Extract the [x, y] coordinate from the center of the cell holding the provided text.  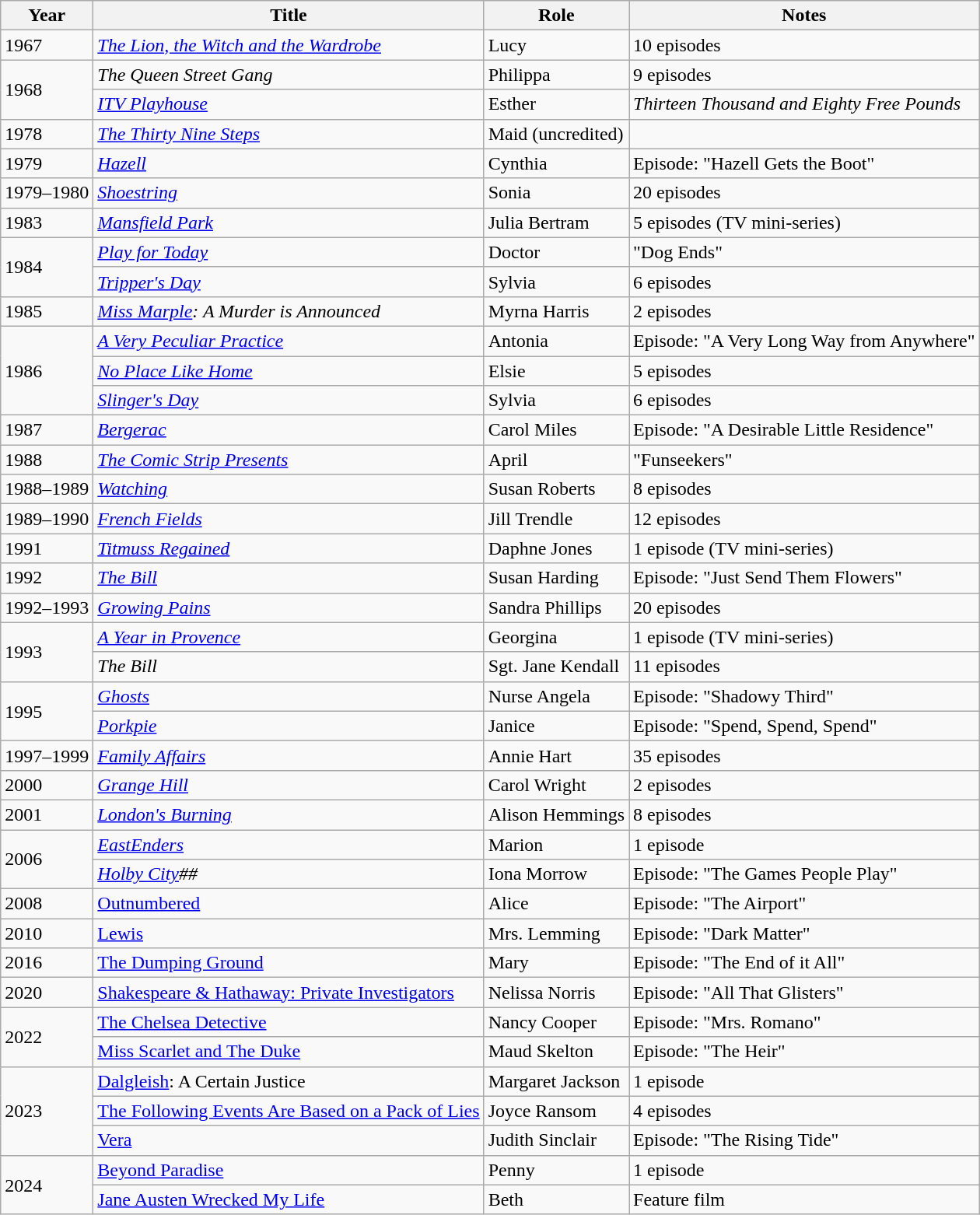
Nancy Cooper [556, 1022]
1985 [47, 311]
Doctor [556, 252]
Nelissa Norris [556, 993]
Episode: "Spend, Spend, Spend" [804, 726]
Susan Roberts [556, 489]
The Queen Street Gang [289, 75]
Marion [556, 844]
Episode: "Dark Matter" [804, 933]
Episode: "The Airport" [804, 904]
1984 [47, 267]
Cynthia [556, 163]
Outnumbered [289, 904]
Myrna Harris [556, 311]
1986 [47, 370]
No Place Like Home [289, 371]
Feature film [804, 1199]
The Thirty Nine Steps [289, 134]
9 episodes [804, 75]
Beth [556, 1199]
2006 [47, 859]
Ghosts [289, 696]
Sandra Phillips [556, 607]
Title [289, 16]
Holby City## [289, 874]
1992–1993 [47, 607]
Georgina [556, 637]
French Fields [289, 519]
Episode: "Shadowy Third" [804, 696]
Lewis [289, 933]
Hazell [289, 163]
A Very Peculiar Practice [289, 341]
Titmuss Regained [289, 548]
"Dog Ends" [804, 252]
Growing Pains [289, 607]
Miss Scarlet and The Duke [289, 1052]
Episode: "The Rising Tide" [804, 1140]
The Comic Strip Presents [289, 460]
"Funseekers" [804, 460]
The Following Events Are Based on a Pack of Lies [289, 1111]
ITV Playhouse [289, 104]
Iona Morrow [556, 874]
Penny [556, 1170]
1978 [47, 134]
Beyond Paradise [289, 1170]
10 episodes [804, 45]
1979–1980 [47, 193]
Mrs. Lemming [556, 933]
5 episodes [804, 371]
1993 [47, 652]
Dalgleish: A Certain Justice [289, 1081]
Philippa [556, 75]
1989–1990 [47, 519]
April [556, 460]
2010 [47, 933]
Alison Hemmings [556, 814]
Antonia [556, 341]
Mansfield Park [289, 222]
4 episodes [804, 1111]
1968 [47, 89]
The Chelsea Detective [289, 1022]
Year [47, 16]
1997–1999 [47, 755]
Shoestring [289, 193]
The Lion, the Witch and the Wardrobe [289, 45]
Judith Sinclair [556, 1140]
Sgt. Jane Kendall [556, 667]
Watching [289, 489]
Episode: "Mrs. Romano" [804, 1022]
1967 [47, 45]
Play for Today [289, 252]
1992 [47, 578]
The Dumping Ground [289, 963]
Jill Trendle [556, 519]
Episode: "Just Send Them Flowers" [804, 578]
Family Affairs [289, 755]
1987 [47, 430]
Daphne Jones [556, 548]
2023 [47, 1111]
Esther [556, 104]
Maud Skelton [556, 1052]
1979 [47, 163]
Miss Marple: A Murder is Announced [289, 311]
Episode: "A Very Long Way from Anywhere" [804, 341]
Jane Austen Wrecked My Life [289, 1199]
Bergerac [289, 430]
EastEnders [289, 844]
Grange Hill [289, 785]
5 episodes (TV mini-series) [804, 222]
2016 [47, 963]
Alice [556, 904]
Susan Harding [556, 578]
Julia Bertram [556, 222]
Annie Hart [556, 755]
Episode: "The End of it All" [804, 963]
Carol Wright [556, 785]
Porkpie [289, 726]
2001 [47, 814]
Role [556, 16]
Episode: "A Desirable Little Residence" [804, 430]
Joyce Ransom [556, 1111]
Episode: "All That Glisters" [804, 993]
Episode: "Hazell Gets the Boot" [804, 163]
Tripper's Day [289, 282]
1983 [47, 222]
11 episodes [804, 667]
Episode: "The Games People Play" [804, 874]
Maid (uncredited) [556, 134]
35 episodes [804, 755]
Notes [804, 16]
Margaret Jackson [556, 1081]
1995 [47, 711]
Janice [556, 726]
2000 [47, 785]
Sonia [556, 193]
1988–1989 [47, 489]
1988 [47, 460]
A Year in Provence [289, 637]
2020 [47, 993]
12 episodes [804, 519]
Episode: "The Heir" [804, 1052]
Nurse Angela [556, 696]
Thirteen Thousand and Eighty Free Pounds [804, 104]
2024 [47, 1185]
Carol Miles [556, 430]
Shakespeare & Hathaway: Private Investigators [289, 993]
2008 [47, 904]
London's Burning [289, 814]
Mary [556, 963]
Elsie [556, 371]
1991 [47, 548]
Vera [289, 1140]
Lucy [556, 45]
Slinger's Day [289, 401]
2022 [47, 1037]
